Return (X, Y) of the center of cell containing provided text 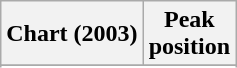
Chart (2003) (72, 34)
Peakposition (189, 34)
